Provide the [X, Y] coordinate of the cell's center where the given text is located.  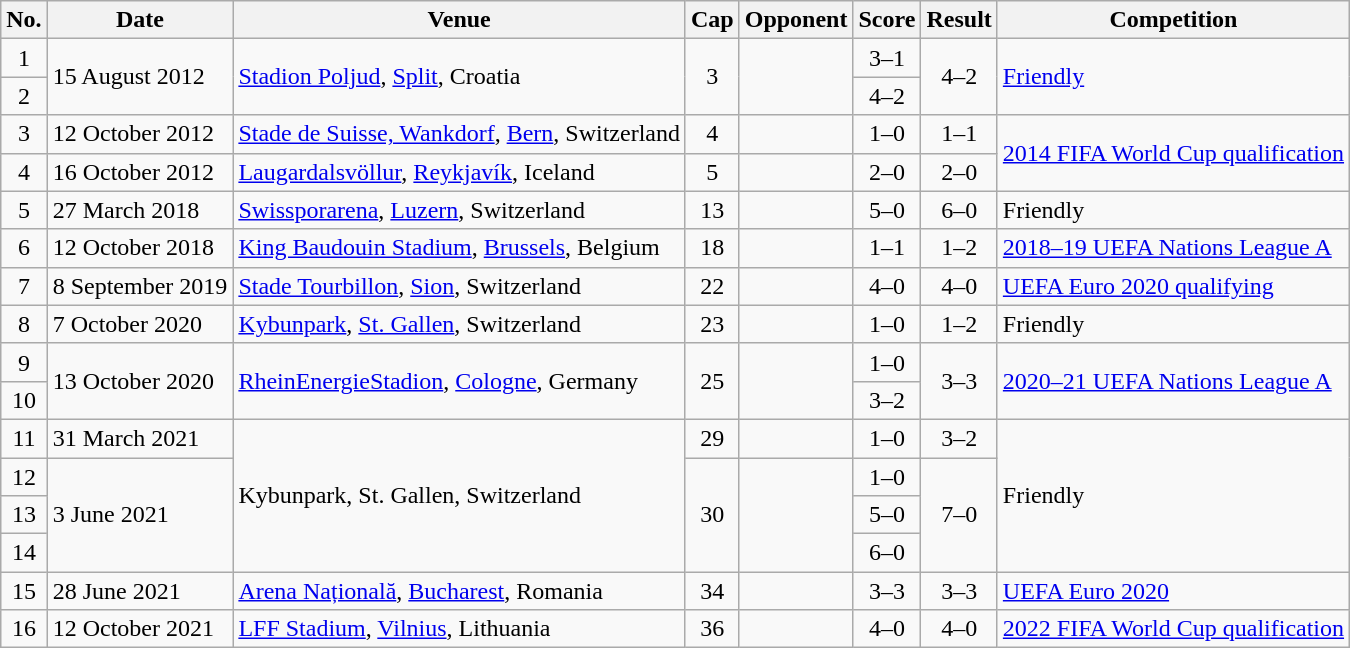
Cap [712, 20]
18 [712, 248]
12 [24, 477]
23 [712, 324]
10 [24, 400]
28 June 2021 [140, 591]
8 September 2019 [140, 286]
Opponent [796, 20]
12 October 2021 [140, 629]
7 [24, 286]
1 [24, 58]
22 [712, 286]
2 [24, 96]
25 [712, 381]
Stadion Poljud, Split, Croatia [460, 77]
12 October 2012 [140, 134]
Score [887, 20]
Arena Națională, Bucharest, Romania [460, 591]
6 [24, 248]
Result [959, 20]
Stade de Suisse, Wankdorf, Bern, Switzerland [460, 134]
7 October 2020 [140, 324]
7–0 [959, 515]
14 [24, 553]
13 October 2020 [140, 381]
3–1 [887, 58]
Laugardalsvöllur, Reykjavík, Iceland [460, 172]
UEFA Euro 2020 [1173, 591]
9 [24, 362]
16 [24, 629]
34 [712, 591]
UEFA Euro 2020 qualifying [1173, 286]
King Baudouin Stadium, Brussels, Belgium [460, 248]
RheinEnergieStadion, Cologne, Germany [460, 381]
3 June 2021 [140, 515]
Swissporarena, Luzern, Switzerland [460, 210]
15 August 2012 [140, 77]
27 March 2018 [140, 210]
12 October 2018 [140, 248]
Venue [460, 20]
31 March 2021 [140, 438]
2020–21 UEFA Nations League A [1173, 381]
Date [140, 20]
30 [712, 515]
2014 FIFA World Cup qualification [1173, 153]
15 [24, 591]
36 [712, 629]
11 [24, 438]
No. [24, 20]
2022 FIFA World Cup qualification [1173, 629]
2018–19 UEFA Nations League A [1173, 248]
16 October 2012 [140, 172]
Stade Tourbillon, Sion, Switzerland [460, 286]
Competition [1173, 20]
8 [24, 324]
29 [712, 438]
LFF Stadium, Vilnius, Lithuania [460, 629]
